Extract the (x, y) coordinate from the center of the cell holding the provided text.  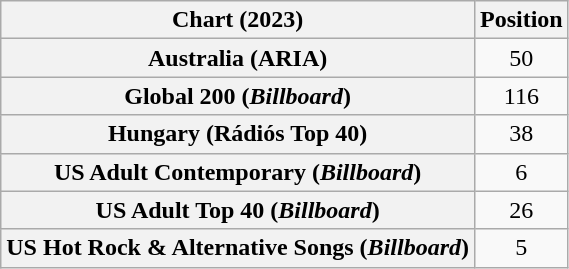
US Adult Top 40 (Billboard) (238, 210)
50 (521, 58)
Global 200 (Billboard) (238, 96)
38 (521, 134)
Chart (2023) (238, 20)
US Hot Rock & Alternative Songs (Billboard) (238, 248)
6 (521, 172)
Position (521, 20)
Hungary (Rádiós Top 40) (238, 134)
26 (521, 210)
US Adult Contemporary (Billboard) (238, 172)
5 (521, 248)
Australia (ARIA) (238, 58)
116 (521, 96)
